Return the [x, y] coordinate for the center point of the cell that contains the specified text.  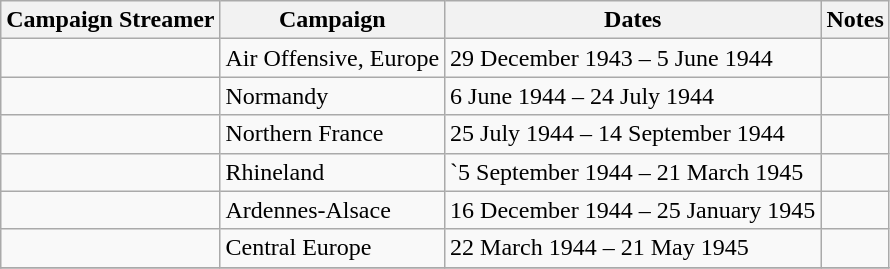
Air Offensive, Europe [332, 58]
Ardennes-Alsace [332, 210]
Central Europe [332, 248]
`5 September 1944 – 21 March 1945 [633, 172]
Campaign [332, 20]
Normandy [332, 96]
16 December 1944 – 25 January 1945 [633, 210]
Notes [855, 20]
Northern France [332, 134]
Campaign Streamer [110, 20]
25 July 1944 – 14 September 1944 [633, 134]
Dates [633, 20]
29 December 1943 – 5 June 1944 [633, 58]
22 March 1944 – 21 May 1945 [633, 248]
Rhineland [332, 172]
6 June 1944 – 24 July 1944 [633, 96]
